Capture the cell that displays the provided text and extract its [X, Y] central coordinate. 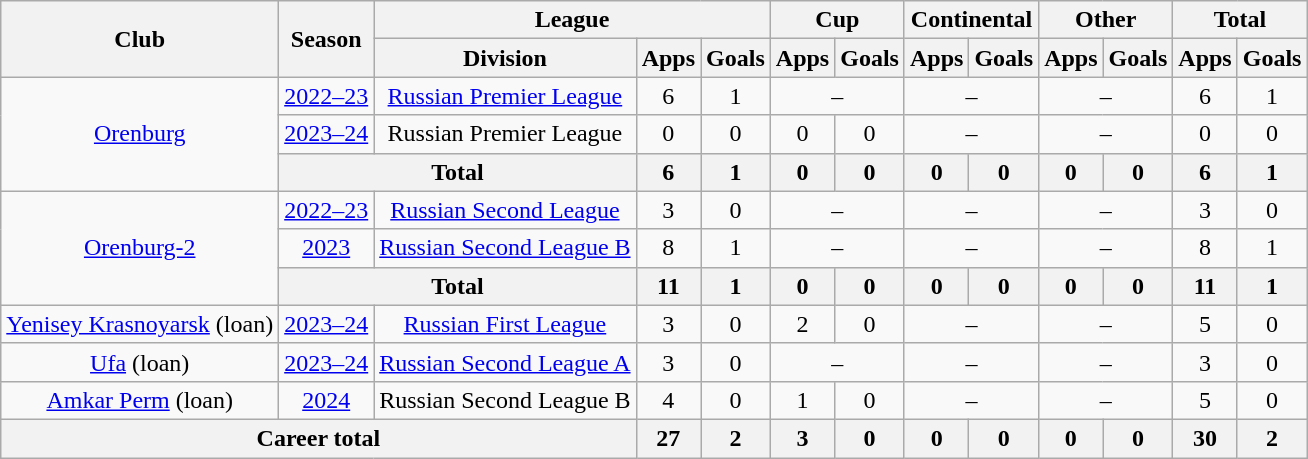
Yenisey Krasnoyarsk (loan) [140, 324]
Russian First League [505, 324]
Career total [318, 438]
Cup [837, 20]
Other [1106, 20]
League [572, 20]
2024 [326, 400]
Club [140, 39]
4 [668, 400]
Division [505, 58]
Russian Second League A [505, 362]
30 [1205, 438]
Orenburg [140, 134]
Continental [971, 20]
27 [668, 438]
Ufa (loan) [140, 362]
Amkar Perm (loan) [140, 400]
Russian Second League [505, 210]
2023 [326, 248]
Season [326, 39]
Orenburg-2 [140, 248]
